For the text-containing cell, return its midpoint in [X, Y] coordinate format. 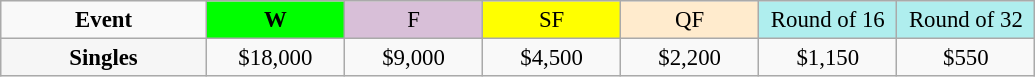
$550 [966, 58]
$2,200 [690, 58]
W [275, 20]
Singles [104, 58]
Round of 16 [828, 20]
$18,000 [275, 58]
$4,500 [552, 58]
QF [690, 20]
$9,000 [413, 58]
SF [552, 20]
$1,150 [828, 58]
Round of 32 [966, 20]
Event [104, 20]
F [413, 20]
